Provide the (x, y) coordinate of the cell's center where the given text is located.  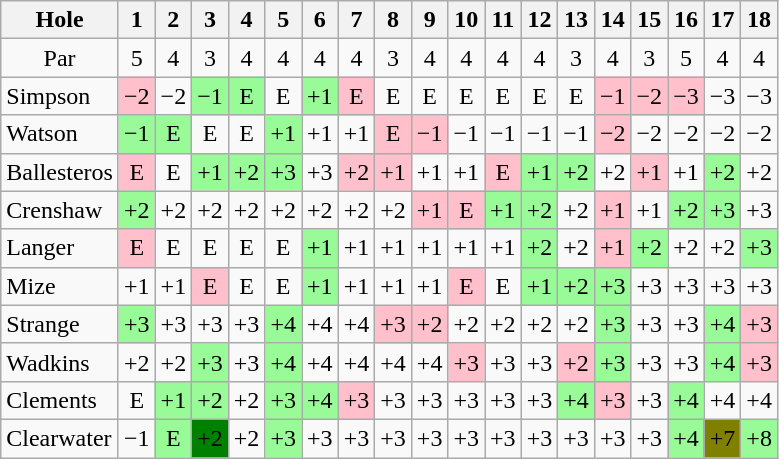
Simpson (60, 96)
18 (760, 20)
9 (430, 20)
Crenshaw (60, 210)
Clements (60, 400)
17 (722, 20)
15 (650, 20)
+8 (760, 438)
10 (466, 20)
8 (394, 20)
Hole (60, 20)
Mize (60, 286)
+7 (722, 438)
Clearwater (60, 438)
Strange (60, 324)
Par (60, 58)
7 (356, 20)
14 (612, 20)
Langer (60, 248)
Ballesteros (60, 172)
Wadkins (60, 362)
11 (504, 20)
16 (686, 20)
2 (174, 20)
1 (136, 20)
Watson (60, 134)
12 (540, 20)
6 (320, 20)
13 (576, 20)
